Locate the cell with the specified text and output its (x, y) center coordinate. 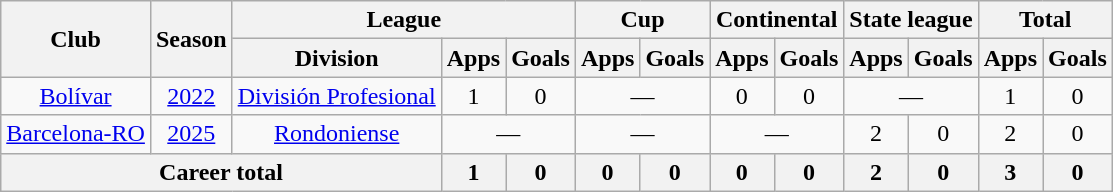
League (404, 20)
Total (1045, 20)
Bolívar (76, 96)
Career total (221, 172)
Barcelona-RO (76, 134)
State league (911, 20)
Season (191, 39)
2022 (191, 96)
2025 (191, 134)
División Profesional (336, 96)
Cup (642, 20)
Continental (777, 20)
Division (336, 58)
Rondoniense (336, 134)
Club (76, 39)
3 (1010, 172)
